Locate the cell with the specified text and output its [x, y] center coordinate. 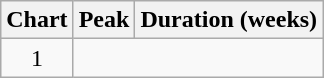
Duration (weeks) [229, 20]
Peak [104, 20]
1 [37, 58]
Chart [37, 20]
